Capture the cell that displays the provided text and extract its [x, y] central coordinate. 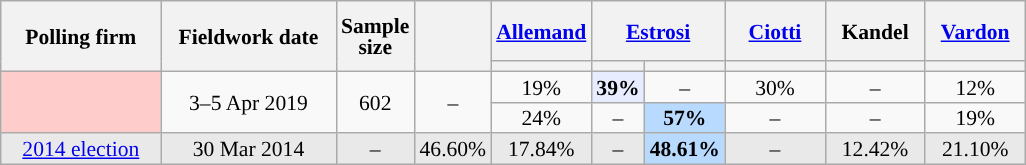
48.61% [685, 150]
30% [775, 86]
Kandel [875, 31]
57% [685, 118]
17.84% [541, 150]
12.42% [875, 150]
24% [541, 118]
3–5 Apr 2019 [248, 102]
30 Mar 2014 [248, 150]
21.10% [975, 150]
Allemand [541, 31]
Fieldwork date [248, 36]
39% [618, 86]
Samplesize [375, 36]
46.60% [452, 150]
12% [975, 86]
Vardon [975, 31]
602 [375, 102]
Ciotti [775, 31]
Estrosi [658, 31]
2014 election [81, 150]
Polling firm [81, 36]
